Search for the cell housing the specified text and yield its [x, y] center coordinate. 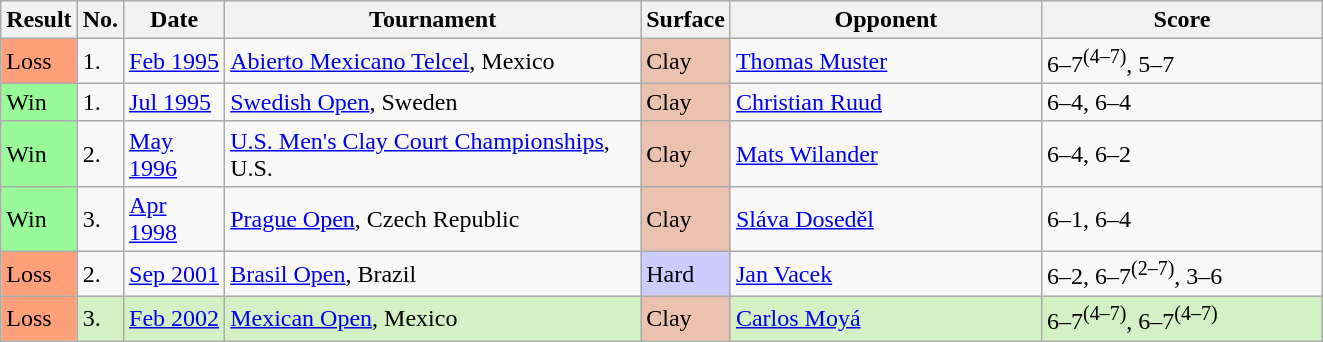
Opponent [886, 20]
Result [39, 20]
6–4, 6–2 [1182, 154]
Christian Ruud [886, 102]
Tournament [433, 20]
6–7(4–7), 6–7(4–7) [1182, 318]
Brasil Open, Brazil [433, 274]
Mats Wilander [886, 154]
U.S. Men's Clay Court Championships, U.S. [433, 154]
Jul 1995 [174, 102]
6–1, 6–4 [1182, 218]
Carlos Moyá [886, 318]
Swedish Open, Sweden [433, 102]
Score [1182, 20]
Feb 1995 [174, 62]
Feb 2002 [174, 318]
No. [100, 20]
6–2, 6–7(2–7), 3–6 [1182, 274]
Mexican Open, Mexico [433, 318]
Sláva Doseděl [886, 218]
6–4, 6–4 [1182, 102]
May 1996 [174, 154]
Surface [686, 20]
Thomas Muster [886, 62]
Sep 2001 [174, 274]
Hard [686, 274]
Apr 1998 [174, 218]
Jan Vacek [886, 274]
Prague Open, Czech Republic [433, 218]
Abierto Mexicano Telcel, Mexico [433, 62]
Date [174, 20]
6–7(4–7), 5–7 [1182, 62]
